Return [x, y] of the center of cell containing provided text 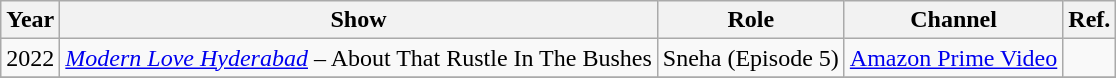
Year [30, 20]
Channel [953, 20]
Amazon Prime Video [953, 58]
Ref. [1090, 20]
2022 [30, 58]
Modern Love Hyderabad – About That Rustle In The Bushes [358, 58]
Sneha (Episode 5) [750, 58]
Show [358, 20]
Role [750, 20]
